For the text-containing cell, return its midpoint in (X, Y) coordinate format. 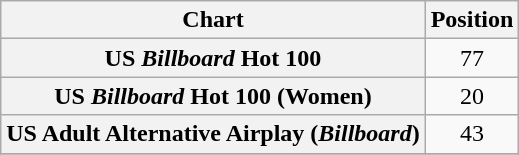
20 (472, 96)
43 (472, 134)
US Adult Alternative Airplay (Billboard) (213, 134)
US Billboard Hot 100 (Women) (213, 96)
Position (472, 20)
Chart (213, 20)
77 (472, 58)
US Billboard Hot 100 (213, 58)
